From the cell containing the given text, extract its center point as [X, Y] coordinate. 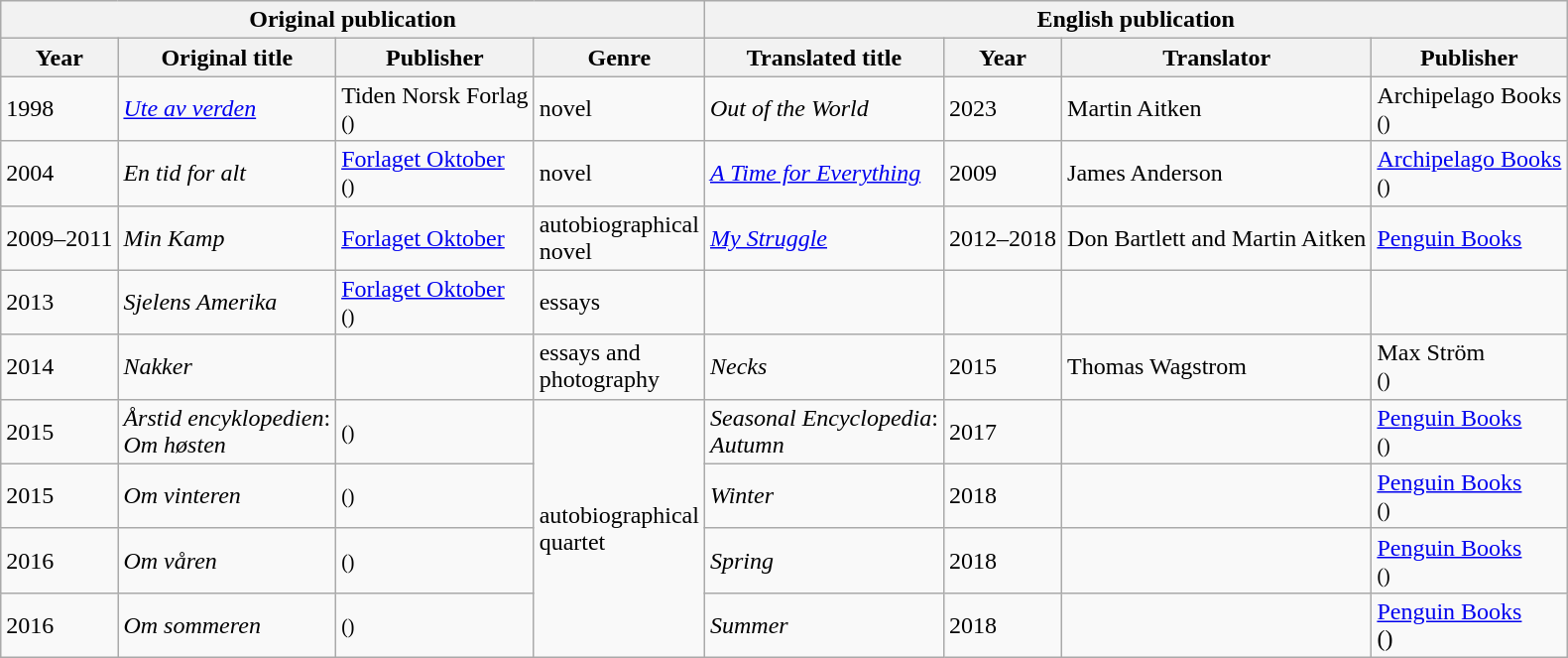
Forlaget Oktober [435, 238]
Ute av verden [227, 109]
2017 [1002, 431]
Nakker [227, 367]
My Struggle [823, 238]
Original title [227, 58]
James Anderson [1217, 173]
2009–2011 [60, 238]
Om vinteren [227, 496]
Martin Aitken [1217, 109]
Årstid encyklopedien:Om høsten [227, 431]
Sjelens Amerika [227, 302]
En tid for alt [227, 173]
autobiographicalquartet [619, 528]
2009 [1002, 173]
2012–2018 [1002, 238]
Necks [823, 367]
Spring [823, 560]
Winter [823, 496]
2013 [60, 302]
Penguin Books [1470, 238]
2023 [1002, 109]
Seasonal Encyclopedia:Autumn [823, 431]
Translator [1217, 58]
Translated title [823, 58]
Max Ström() [1470, 367]
Om sommeren [227, 625]
essays and photography [619, 367]
Om våren [227, 560]
Tiden Norsk Forlag() [435, 109]
2004 [60, 173]
Min Kamp [227, 238]
Original publication [353, 20]
Summer [823, 625]
English publication [1135, 20]
essays [619, 302]
1998 [60, 109]
Genre [619, 58]
2014 [60, 367]
A Time for Everything [823, 173]
Thomas Wagstrom [1217, 367]
Out of the World [823, 109]
autobiographical novel [619, 238]
Don Bartlett and Martin Aitken [1217, 238]
